Return [X, Y] of the center of cell containing provided text 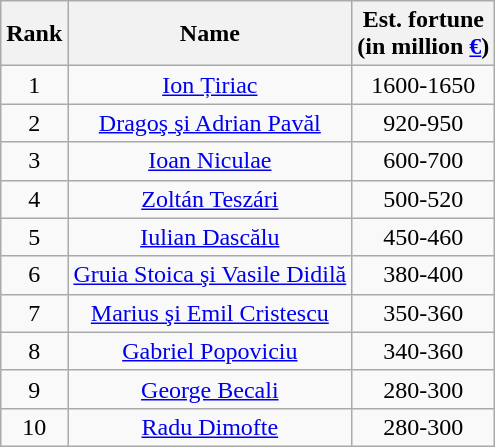
Est. fortune(in million €) [424, 34]
380-400 [424, 275]
Rank [34, 34]
Marius şi Emil Cristescu [210, 313]
500-520 [424, 199]
9 [34, 389]
920-950 [424, 123]
6 [34, 275]
10 [34, 427]
Iulian Dascălu [210, 237]
1600-1650 [424, 85]
450-460 [424, 237]
Gabriel Popoviciu [210, 351]
5 [34, 237]
Name [210, 34]
Ioan Niculae [210, 161]
Gruia Stoica şi Vasile Didilă [210, 275]
350-360 [424, 313]
340-360 [424, 351]
1 [34, 85]
Zoltán Teszári [210, 199]
Ion Țiriac [210, 85]
3 [34, 161]
4 [34, 199]
8 [34, 351]
Dragoş şi Adrian Pavăl [210, 123]
Radu Dimofte [210, 427]
600-700 [424, 161]
George Becali [210, 389]
7 [34, 313]
2 [34, 123]
